Extract the [X, Y] coordinate from the center of the cell holding the provided text.  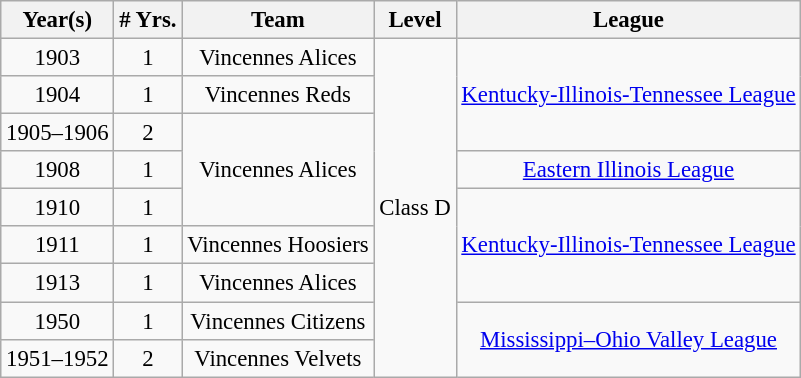
1950 [58, 321]
Eastern Illinois League [628, 170]
1904 [58, 95]
Vincennes Citizens [278, 321]
1951–1952 [58, 358]
1905–1906 [58, 133]
1911 [58, 245]
1910 [58, 208]
Year(s) [58, 20]
Team [278, 20]
Level [415, 20]
Vincennes Velvets [278, 358]
Class D [415, 208]
1913 [58, 283]
Vincennes Reds [278, 95]
# Yrs. [148, 20]
1903 [58, 58]
1908 [58, 170]
Mississippi–Ohio Valley League [628, 340]
Vincennes Hoosiers [278, 245]
League [628, 20]
